Capture the cell that displays the provided text and extract its [x, y] central coordinate. 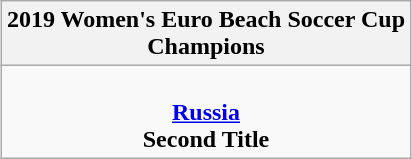
2019 Women's Euro Beach Soccer CupChampions [206, 34]
RussiaSecond Title [206, 112]
